Provide the (x, y) coordinate of the cell's center where the given text is located.  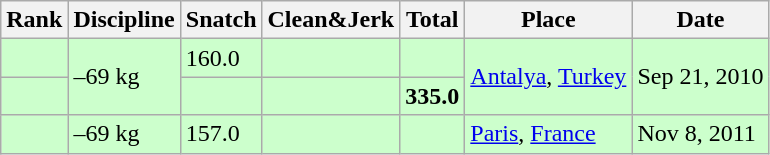
335.0 (432, 96)
Sep 21, 2010 (700, 77)
Paris, France (548, 134)
Date (700, 20)
Rank (34, 20)
Antalya, Turkey (548, 77)
Total (432, 20)
Clean&Jerk (331, 20)
Snatch (221, 20)
160.0 (221, 58)
Place (548, 20)
Nov 8, 2011 (700, 134)
157.0 (221, 134)
Discipline (124, 20)
